From the cell containing the given text, extract its center point as [x, y] coordinate. 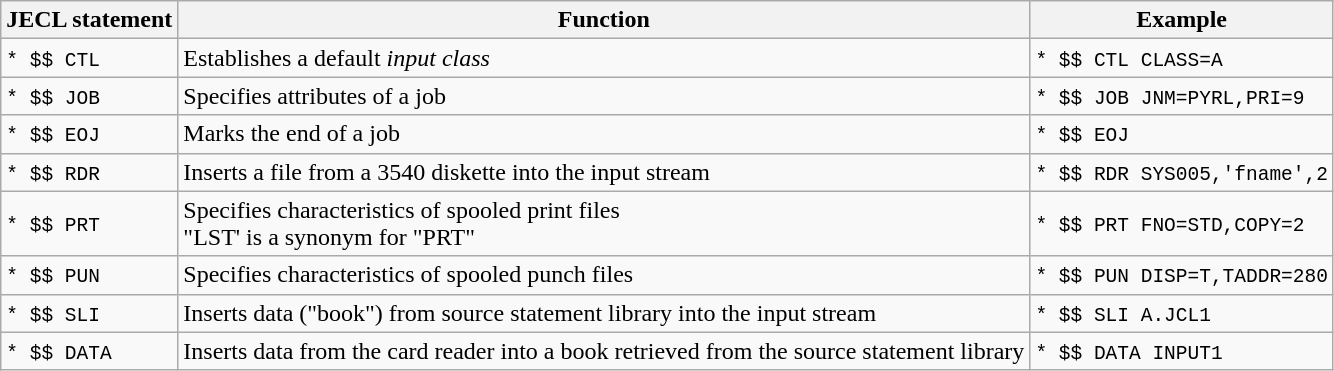
* $$ JOB [90, 96]
* $$ CTL CLASS=A [1182, 58]
Specifies characteristics of spooled print files "LST' is a synonym for "PRT" [604, 224]
Inserts a file from a 3540 diskette into the input stream [604, 172]
* $$ PRT FNO=STD,COPY=2 [1182, 224]
* $$ RDR [90, 172]
Inserts data from the card reader into a book retrieved from the source statement library [604, 351]
Specifies attributes of a job [604, 96]
Establishes a default input class [604, 58]
JECL statement [90, 20]
* $$ PUN DISP=T,TADDR=280 [1182, 275]
Example [1182, 20]
* $$ DATA INPUT1 [1182, 351]
* $$ JOB JNM=PYRL,PRI=9 [1182, 96]
* $$ RDR SYS005,'fname',2 [1182, 172]
* $$ SLI [90, 313]
* $$ PRT [90, 224]
* $$ CTL [90, 58]
Marks the end of a job [604, 134]
* $$ SLI A.JCL1 [1182, 313]
* $$ DATA [90, 351]
Specifies characteristics of spooled punch files [604, 275]
Function [604, 20]
Inserts data ("book") from source statement library into the input stream [604, 313]
* $$ PUN [90, 275]
